For the text-containing cell, return its midpoint in (x, y) coordinate format. 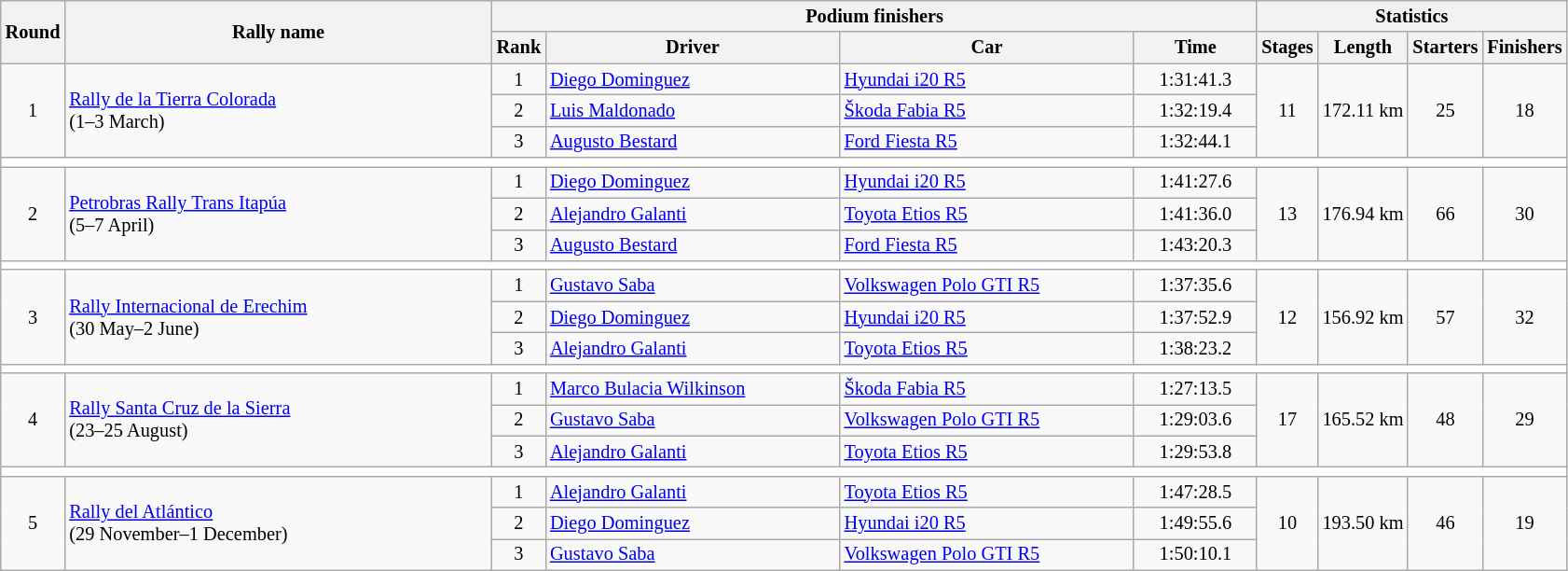
18 (1524, 110)
1:27:13.5 (1195, 389)
Rank (518, 48)
46 (1445, 522)
11 (1286, 110)
10 (1286, 522)
1:38:23.2 (1195, 348)
13 (1286, 213)
Rally Internacional de Erechim(30 May–2 June) (278, 317)
Statistics (1411, 16)
172.11 km (1363, 110)
19 (1524, 522)
1:37:35.6 (1195, 285)
Rally name (278, 32)
1:31:41.3 (1195, 79)
5 (34, 522)
1:32:19.4 (1195, 110)
Starters (1445, 48)
1:50:10.1 (1195, 554)
29 (1524, 420)
1:32:44.1 (1195, 142)
Car (987, 48)
4 (34, 420)
48 (1445, 420)
66 (1445, 213)
1:37:52.9 (1195, 317)
Marco Bulacia Wilkinson (693, 389)
Driver (693, 48)
Round (34, 32)
Stages (1286, 48)
25 (1445, 110)
176.94 km (1363, 213)
193.50 km (1363, 522)
30 (1524, 213)
Finishers (1524, 48)
1:41:36.0 (1195, 214)
1:49:55.6 (1195, 523)
165.52 km (1363, 420)
Rally del Atlántico(29 November–1 December) (278, 522)
17 (1286, 420)
156.92 km (1363, 317)
32 (1524, 317)
Rally Santa Cruz de la Sierra(23–25 August) (278, 420)
Time (1195, 48)
Podium finishers (874, 16)
Length (1363, 48)
Luis Maldonado (693, 110)
1:47:28.5 (1195, 492)
1:29:03.6 (1195, 420)
1:29:53.8 (1195, 452)
12 (1286, 317)
Rally de la Tierra Colorada(1–3 March) (278, 110)
1:41:27.6 (1195, 182)
Petrobras Rally Trans Itapúa(5–7 April) (278, 213)
1:43:20.3 (1195, 245)
57 (1445, 317)
